Pinpoint the cell where the given text exists, returning its [X, Y] midpoint coordinate. 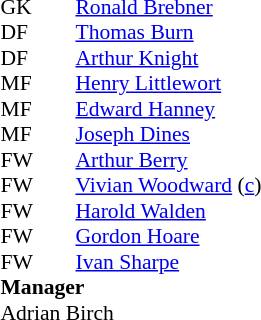
Arthur Berry [168, 160]
Edward Hanney [168, 109]
Vivian Woodward (c) [168, 185]
Arthur Knight [168, 58]
Manager [130, 287]
Ivan Sharpe [168, 262]
Joseph Dines [168, 135]
Thomas Burn [168, 33]
Harold Walden [168, 211]
Henry Littlewort [168, 83]
Gordon Hoare [168, 237]
